Capture the cell that displays the provided text and extract its [X, Y] central coordinate. 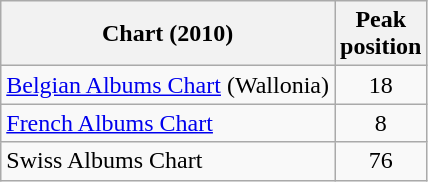
Chart (2010) [168, 34]
Swiss Albums Chart [168, 161]
18 [380, 85]
8 [380, 123]
76 [380, 161]
French Albums Chart [168, 123]
Belgian Albums Chart (Wallonia) [168, 85]
Peakposition [380, 34]
